Extract the [X, Y] coordinate from the center of the cell holding the provided text.  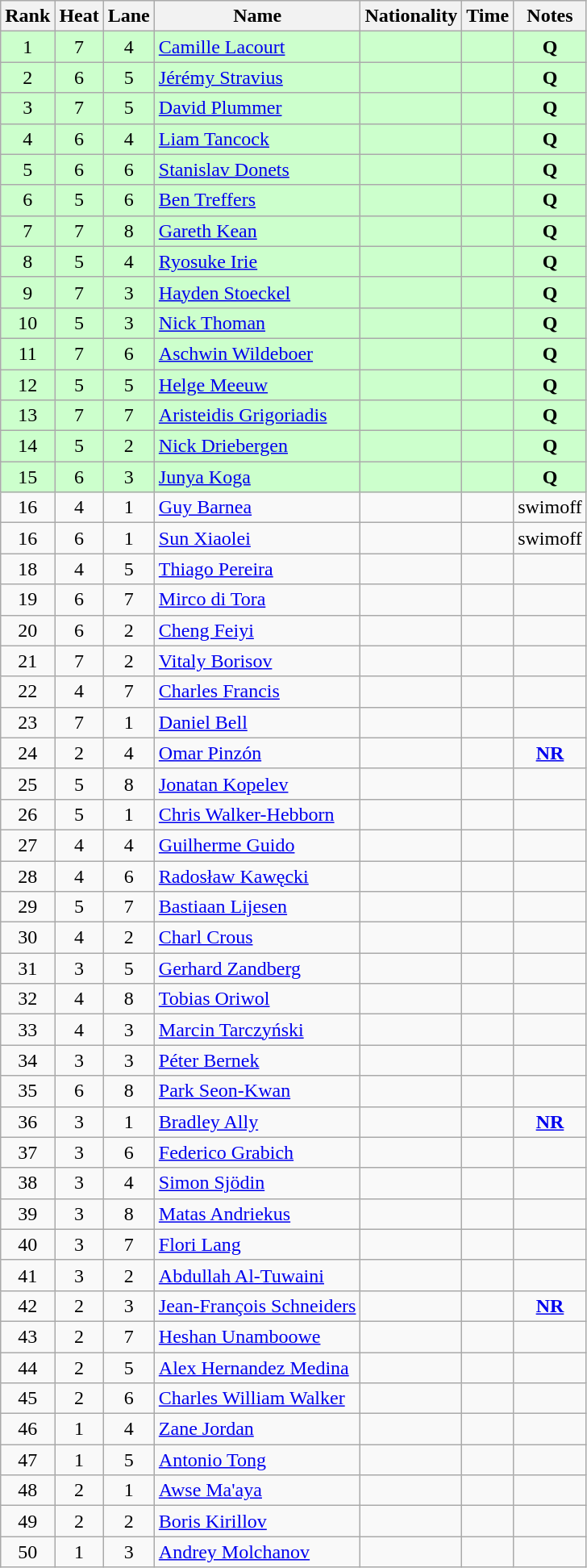
Jonatan Kopelev [257, 784]
Nationality [411, 16]
Bastiaan Lijesen [257, 907]
26 [27, 814]
Ryosuke Irie [257, 261]
Simon Sjödin [257, 1183]
Guilherme Guido [257, 845]
35 [27, 1091]
13 [27, 416]
9 [27, 292]
Vitaly Borisov [257, 661]
Bradley Ally [257, 1122]
21 [27, 661]
32 [27, 999]
Helge Meeuw [257, 385]
Federico Grabich [257, 1152]
25 [27, 784]
Jérémy Stravius [257, 77]
Chris Walker-Hebborn [257, 814]
Charles William Walker [257, 1399]
30 [27, 938]
37 [27, 1152]
15 [27, 477]
Omar Pinzón [257, 753]
29 [27, 907]
50 [27, 1552]
38 [27, 1183]
Péter Bernek [257, 1060]
Nick Thoman [257, 323]
10 [27, 323]
46 [27, 1429]
Charl Crous [257, 938]
27 [27, 845]
41 [27, 1275]
Abdullah Al-Tuwaini [257, 1275]
Junya Koga [257, 477]
Lane [129, 16]
45 [27, 1399]
Notes [550, 16]
Gerhard Zandberg [257, 968]
Tobias Oriwol [257, 999]
Charles Francis [257, 692]
Camille Lacourt [257, 47]
12 [27, 385]
19 [27, 600]
Flori Lang [257, 1244]
Nick Driebergen [257, 446]
Park Seon-Kwan [257, 1091]
Mirco di Tora [257, 600]
47 [27, 1460]
Radosław Kawęcki [257, 876]
39 [27, 1214]
Name [257, 16]
Time [488, 16]
23 [27, 722]
Zane Jordan [257, 1429]
48 [27, 1491]
Antonio Tong [257, 1460]
Heat [79, 16]
36 [27, 1122]
Andrey Molchanov [257, 1552]
43 [27, 1336]
Aschwin Wildeboer [257, 353]
24 [27, 753]
34 [27, 1060]
Liam Tancock [257, 139]
Marcin Tarczyński [257, 1030]
18 [27, 569]
Gareth Kean [257, 231]
11 [27, 353]
40 [27, 1244]
33 [27, 1030]
Guy Barnea [257, 508]
28 [27, 876]
42 [27, 1306]
14 [27, 446]
Sun Xiaolei [257, 538]
Hayden Stoeckel [257, 292]
31 [27, 968]
Matas Andriekus [257, 1214]
Thiago Pereira [257, 569]
Rank [27, 16]
Cheng Feiyi [257, 630]
44 [27, 1368]
Aristeidis Grigoriadis [257, 416]
20 [27, 630]
22 [27, 692]
Ben Treffers [257, 200]
Boris Kirillov [257, 1521]
Stanislav Donets [257, 169]
Daniel Bell [257, 722]
Alex Hernandez Medina [257, 1368]
Awse Ma'aya [257, 1491]
49 [27, 1521]
David Plummer [257, 108]
Jean-François Schneiders [257, 1306]
Heshan Unamboowe [257, 1336]
